Pinpoint the cell where the given text exists, returning its (x, y) midpoint coordinate. 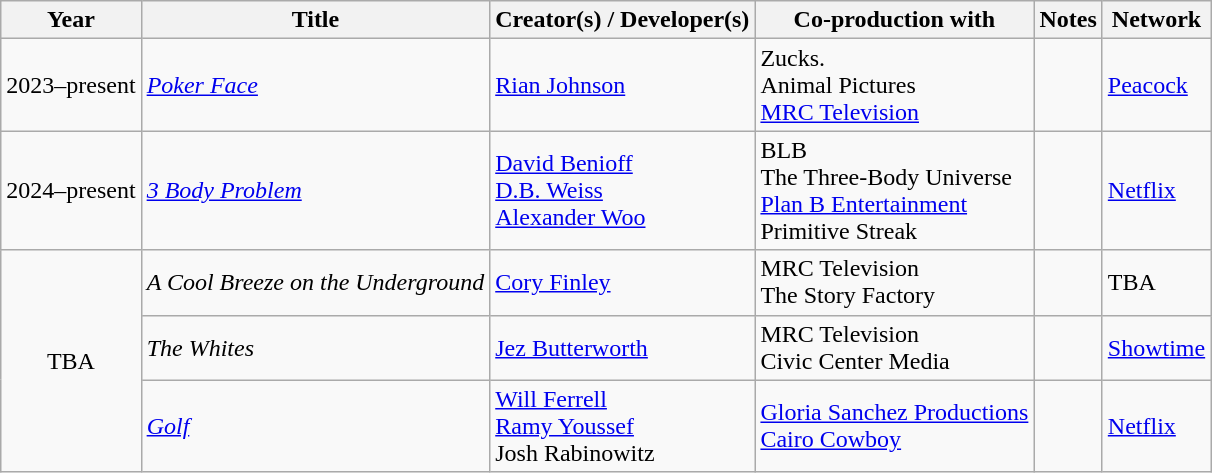
MRC TelevisionThe Story Factory (894, 282)
Cory Finley (622, 282)
Notes (1068, 20)
2023–present (71, 85)
David BenioffD.B. WeissAlexander Woo (622, 190)
A Cool Breeze on the Underground (316, 282)
Creator(s) / Developer(s) (622, 20)
Poker Face (316, 85)
Gloria Sanchez ProductionsCairo Cowboy (894, 426)
Co-production with (894, 20)
Will FerrellRamy YoussefJosh Rabinowitz (622, 426)
BLBThe Three-Body UniversePlan B EntertainmentPrimitive Streak (894, 190)
Zucks.Animal PicturesMRC Television (894, 85)
Golf (316, 426)
2024–present (71, 190)
Peacock (1156, 85)
Showtime (1156, 348)
Year (71, 20)
The Whites (316, 348)
Jez Butterworth (622, 348)
Rian Johnson (622, 85)
Network (1156, 20)
MRC Television Civic Center Media (894, 348)
3 Body Problem (316, 190)
Title (316, 20)
